Determine the [x, y] coordinate at the center of the cell enclosing the given text.  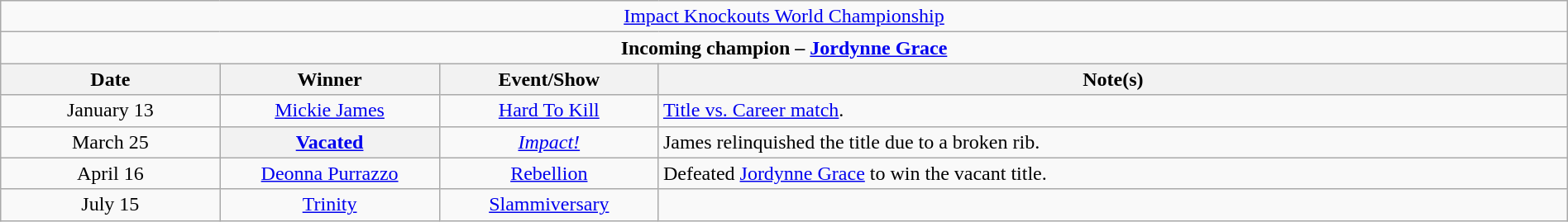
Impact Knockouts World Championship [784, 17]
Hard To Kill [549, 111]
January 13 [111, 111]
Slammiversary [549, 205]
March 25 [111, 142]
Trinity [329, 205]
Note(s) [1113, 79]
Title vs. Career match. [1113, 111]
Rebellion [549, 173]
Mickie James [329, 111]
Defeated Jordynne Grace to win the vacant title. [1113, 173]
Winner [329, 79]
July 15 [111, 205]
Impact! [549, 142]
Deonna Purrazzo [329, 173]
April 16 [111, 173]
Date [111, 79]
Incoming champion – Jordynne Grace [784, 48]
Vacated [329, 142]
James relinquished the title due to a broken rib. [1113, 142]
Event/Show [549, 79]
